Identify which cell holds the provided text, then report its [X, Y] central coordinate. 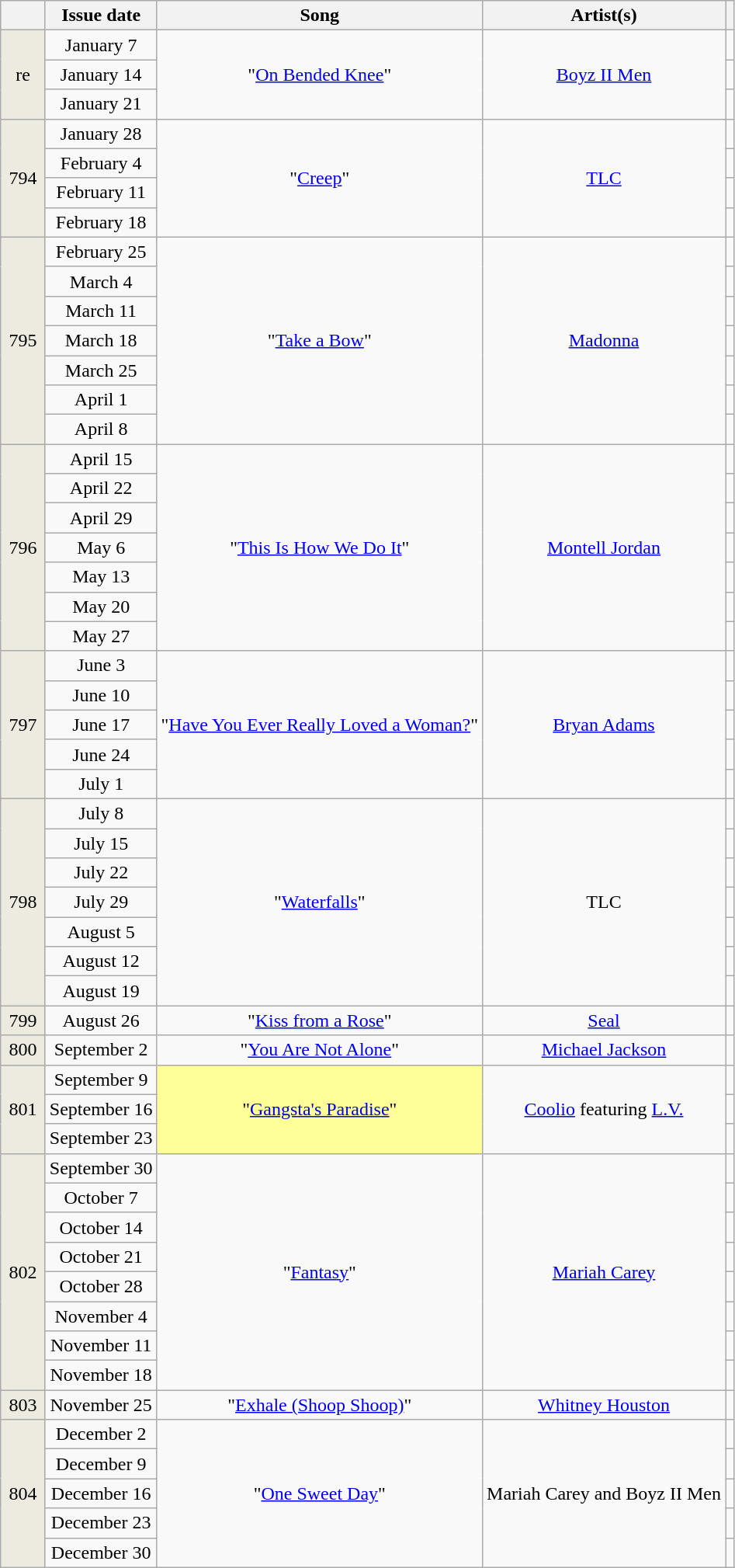
April 15 [101, 459]
Seal [604, 1020]
"Take a Bow" [320, 340]
January 28 [101, 134]
"One Sweet Day" [320, 1493]
February 11 [101, 193]
Artist(s) [604, 16]
Song [320, 16]
802 [23, 1271]
800 [23, 1050]
March 4 [101, 281]
July 8 [101, 813]
May 13 [101, 577]
August 5 [101, 932]
June 17 [101, 725]
September 9 [101, 1080]
June 24 [101, 754]
December 30 [101, 1552]
March 18 [101, 340]
November 25 [101, 1405]
January 7 [101, 45]
"On Bended Knee" [320, 75]
"Fantasy" [320, 1271]
Michael Jackson [604, 1050]
August 12 [101, 961]
803 [23, 1405]
October 7 [101, 1198]
December 9 [101, 1464]
May 27 [101, 636]
801 [23, 1109]
June 3 [101, 666]
September 2 [101, 1050]
August 26 [101, 1020]
February 18 [101, 222]
November 18 [101, 1375]
March 11 [101, 311]
January 21 [101, 104]
"Have You Ever Really Loved a Woman?" [320, 725]
"Gangsta's Paradise" [320, 1109]
796 [23, 548]
"Creep" [320, 178]
July 1 [101, 784]
February 4 [101, 163]
Madonna [604, 340]
March 25 [101, 370]
February 25 [101, 252]
794 [23, 178]
797 [23, 725]
October 28 [101, 1286]
November 4 [101, 1316]
May 6 [101, 548]
December 2 [101, 1434]
July 22 [101, 873]
Issue date [101, 16]
798 [23, 902]
795 [23, 340]
September 16 [101, 1109]
Whitney Houston [604, 1405]
re [23, 75]
Montell Jordan [604, 548]
May 20 [101, 607]
"You Are Not Alone" [320, 1050]
October 14 [101, 1227]
"Exhale (Shoop Shoop)" [320, 1405]
"This Is How We Do It" [320, 548]
November 11 [101, 1346]
December 23 [101, 1523]
June 10 [101, 695]
Mariah Carey [604, 1271]
April 29 [101, 518]
August 19 [101, 991]
Coolio featuring L.V. [604, 1109]
October 21 [101, 1257]
December 16 [101, 1493]
September 30 [101, 1168]
804 [23, 1493]
April 8 [101, 429]
799 [23, 1020]
April 22 [101, 488]
"Kiss from a Rose" [320, 1020]
July 15 [101, 843]
Boyz II Men [604, 75]
"Waterfalls" [320, 902]
January 14 [101, 75]
July 29 [101, 902]
September 23 [101, 1139]
Mariah Carey and Boyz II Men [604, 1493]
Bryan Adams [604, 725]
April 1 [101, 400]
